Output the [X, Y] coordinate of the center of the cell containing the given text.  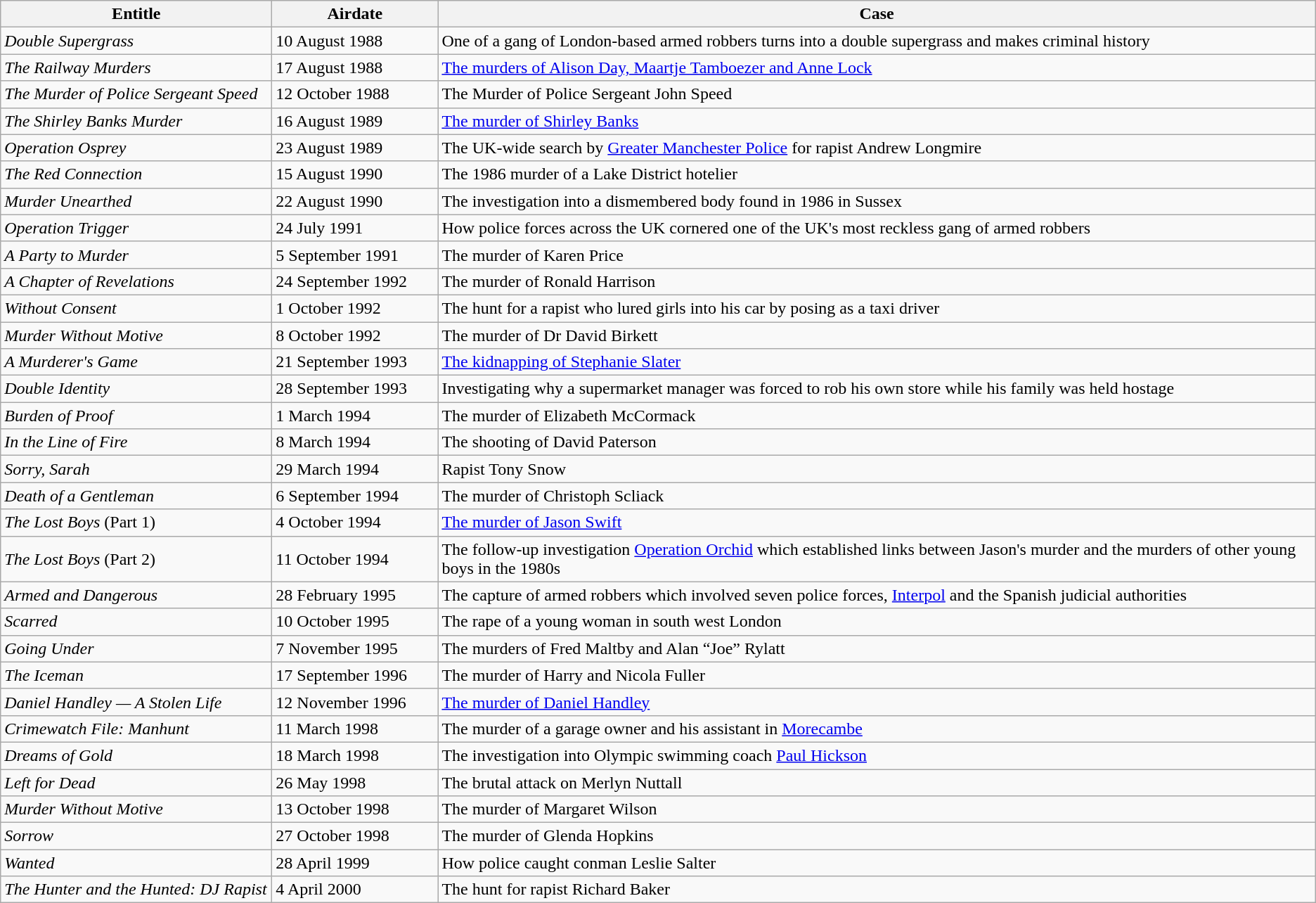
Armed and Dangerous [136, 595]
Dreams of Gold [136, 755]
8 October 1992 [355, 335]
16 August 1989 [355, 121]
The murder of Shirley Banks [877, 121]
Death of a Gentleman [136, 496]
17 August 1988 [355, 68]
Sorry, Sarah [136, 469]
The murder of Margaret Wilson [877, 809]
The rape of a young woman in south west London [877, 622]
One of a gang of London-based armed robbers turns into a double supergrass and makes criminal history [877, 41]
Investigating why a supermarket manager was forced to rob his own store while his family was held hostage [877, 389]
28 September 1993 [355, 389]
The Railway Murders [136, 68]
Operation Osprey [136, 148]
12 November 1996 [355, 702]
The murder of Glenda Hopkins [877, 836]
13 October 1998 [355, 809]
24 September 1992 [355, 281]
The murder of Ronald Harrison [877, 281]
Daniel Handley — A Stolen Life [136, 702]
The hunt for a rapist who lured girls into his car by posing as a taxi driver [877, 308]
15 August 1990 [355, 174]
10 August 1988 [355, 41]
6 September 1994 [355, 496]
7 November 1995 [355, 648]
The murder of Karen Price [877, 255]
The Iceman [136, 675]
The murder of Dr David Birkett [877, 335]
The 1986 murder of a Lake District hotelier [877, 174]
A Murderer's Game [136, 362]
The follow-up investigation Operation Orchid which established links between Jason's murder and the murders of other young boys in the 1980s [877, 558]
Airdate [355, 14]
The UK-wide search by Greater Manchester Police for rapist Andrew Longmire [877, 148]
A Party to Murder [136, 255]
1 October 1992 [355, 308]
The murder of a garage owner and his assistant in Morecambe [877, 729]
Double Identity [136, 389]
The capture of armed robbers which involved seven police forces, Interpol and the Spanish judicial authorities [877, 595]
The brutal attack on Merlyn Nuttall [877, 783]
The Shirley Banks Murder [136, 121]
5 September 1991 [355, 255]
27 October 1998 [355, 836]
The murder of Christoph Scliack [877, 496]
Sorrow [136, 836]
11 October 1994 [355, 558]
18 March 1998 [355, 755]
The Red Connection [136, 174]
Without Consent [136, 308]
28 February 1995 [355, 595]
Double Supergrass [136, 41]
29 March 1994 [355, 469]
Burden of Proof [136, 416]
The Murder of Police Sergeant Speed [136, 94]
A Chapter of Revelations [136, 281]
12 October 1988 [355, 94]
The shooting of David Paterson [877, 442]
In the Line of Fire [136, 442]
The kidnapping of Stephanie Slater [877, 362]
The Lost Boys (Part 1) [136, 523]
Scarred [136, 622]
The Hunter and the Hunted: DJ Rapist [136, 890]
The Lost Boys (Part 2) [136, 558]
The Murder of Police Sergeant John Speed [877, 94]
26 May 1998 [355, 783]
28 April 1999 [355, 863]
17 September 1996 [355, 675]
1 March 1994 [355, 416]
Case [877, 14]
The investigation into Olympic swimming coach Paul Hickson [877, 755]
Rapist Tony Snow [877, 469]
The murder of Jason Swift [877, 523]
The investigation into a dismembered body found in 1986 in Sussex [877, 201]
The hunt for rapist Richard Baker [877, 890]
Operation Trigger [136, 228]
11 March 1998 [355, 729]
24 July 1991 [355, 228]
How police caught conman Leslie Salter [877, 863]
How police forces across the UK cornered one of the UK's most reckless gang of armed robbers [877, 228]
8 March 1994 [355, 442]
The murder of Harry and Nicola Fuller [877, 675]
Going Under [136, 648]
10 October 1995 [355, 622]
4 April 2000 [355, 890]
The murders of Alison Day, Maartje Tamboezer and Anne Lock [877, 68]
Left for Dead [136, 783]
The murders of Fred Maltby and Alan “Joe” Rylatt [877, 648]
Wanted [136, 863]
23 August 1989 [355, 148]
22 August 1990 [355, 201]
The murder of Elizabeth McCormack [877, 416]
Crimewatch File: Manhunt [136, 729]
The murder of Daniel Handley [877, 702]
Entitle [136, 14]
Murder Unearthed [136, 201]
21 September 1993 [355, 362]
4 October 1994 [355, 523]
